Capture the cell that displays the provided text and extract its [x, y] central coordinate. 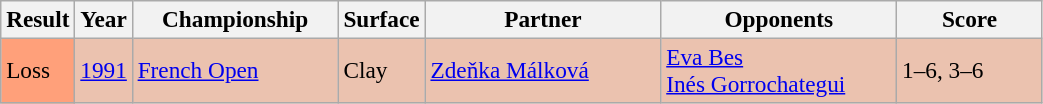
Partner [543, 19]
Opponents [779, 19]
1–6, 3–6 [970, 70]
Year [104, 19]
Clay [382, 70]
Zdeňka Málková [543, 70]
Championship [235, 19]
Surface [382, 19]
1991 [104, 70]
Result [38, 19]
Eva Bes Inés Gorrochategui [779, 70]
French Open [235, 70]
Score [970, 19]
Loss [38, 70]
